Provide the (x, y) coordinate of the cell's center where the given text is located.  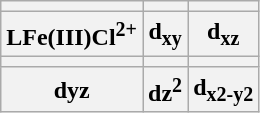
dxy (166, 34)
dz2 (166, 90)
LFe(III)Cl2+ (72, 34)
dx2-y2 (224, 90)
dyz (72, 90)
dxz (224, 34)
